Locate the cell with the specified text and output its (X, Y) center coordinate. 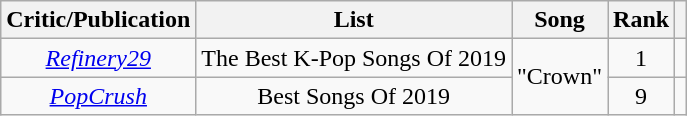
"Crown" (560, 77)
PopCrush (98, 96)
Refinery29 (98, 58)
9 (642, 96)
Critic/Publication (98, 20)
List (354, 20)
1 (642, 58)
Rank (642, 20)
Song (560, 20)
The Best K-Pop Songs Of 2019 (354, 58)
Best Songs Of 2019 (354, 96)
